Determine the (X, Y) coordinate at the center of the cell enclosing the given text.  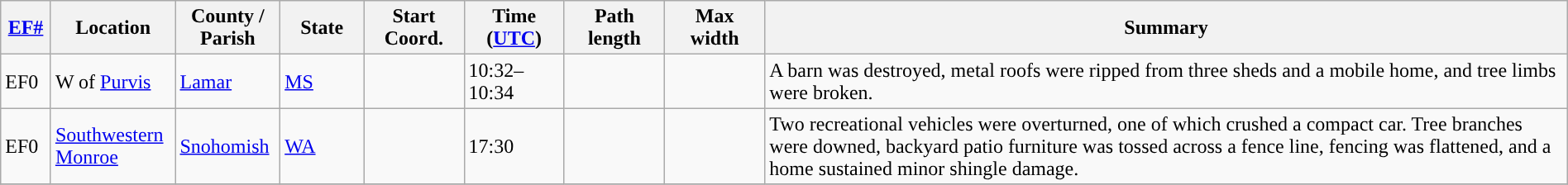
Southwestern Monroe (112, 146)
Snohomish (228, 146)
A barn was destroyed, metal roofs were ripped from three sheds and a mobile home, and tree limbs were broken. (1166, 81)
Max width (715, 28)
Summary (1166, 28)
10:32–10:34 (514, 81)
17:30 (514, 146)
Time (UTC) (514, 28)
State (323, 28)
Path length (614, 28)
County / Parish (228, 28)
WA (323, 146)
W of Purvis (112, 81)
Start Coord. (414, 28)
EF# (26, 28)
Lamar (228, 81)
MS (323, 81)
Location (112, 28)
